Scan for the cell matching the given text and deliver its (x, y) coordinate at center. 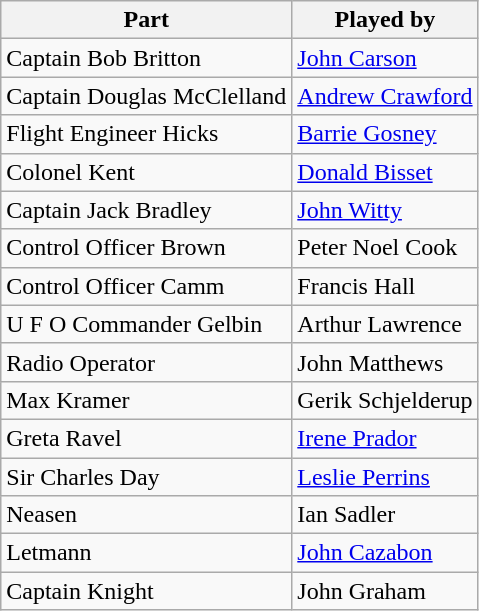
Greta Ravel (146, 438)
Captain Bob Britton (146, 58)
John Witty (385, 210)
Arthur Lawrence (385, 324)
Letmann (146, 553)
John Cazabon (385, 553)
Part (146, 20)
Sir Charles Day (146, 477)
U F O Commander Gelbin (146, 324)
Captain Jack Bradley (146, 210)
Neasen (146, 515)
Irene Prador (385, 438)
Max Kramer (146, 400)
Colonel Kent (146, 172)
Played by (385, 20)
Peter Noel Cook (385, 248)
John Graham (385, 591)
Leslie Perrins (385, 477)
Andrew Crawford (385, 96)
Control Officer Brown (146, 248)
Barrie Gosney (385, 134)
Donald Bisset (385, 172)
Captain Knight (146, 591)
Gerik Schjelderup (385, 400)
Francis Hall (385, 286)
John Matthews (385, 362)
Captain Douglas McClelland (146, 96)
Radio Operator (146, 362)
John Carson (385, 58)
Control Officer Camm (146, 286)
Flight Engineer Hicks (146, 134)
Ian Sadler (385, 515)
